Determine the [x, y] coordinate at the center of the cell enclosing the given text.  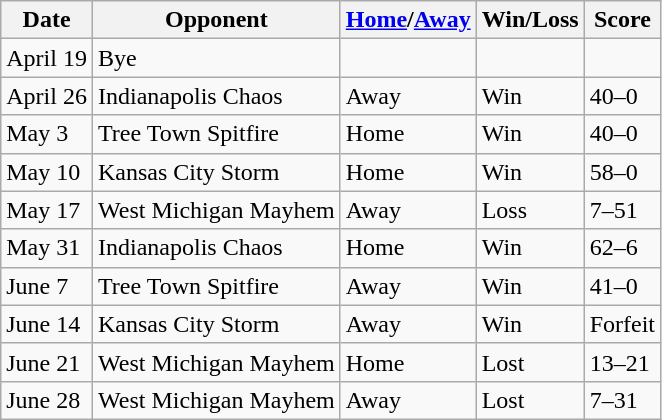
Bye [216, 58]
May 3 [47, 134]
Score [622, 20]
April 26 [47, 96]
Loss [530, 210]
June 21 [47, 362]
7–51 [622, 210]
June 28 [47, 400]
62–6 [622, 248]
June 14 [47, 324]
May 17 [47, 210]
Opponent [216, 20]
April 19 [47, 58]
Date [47, 20]
7–31 [622, 400]
13–21 [622, 362]
41–0 [622, 286]
May 31 [47, 248]
58–0 [622, 172]
May 10 [47, 172]
June 7 [47, 286]
Win/Loss [530, 20]
Home/Away [408, 20]
Forfeit [622, 324]
